Extract the (X, Y) coordinate from the center of the cell holding the provided text.  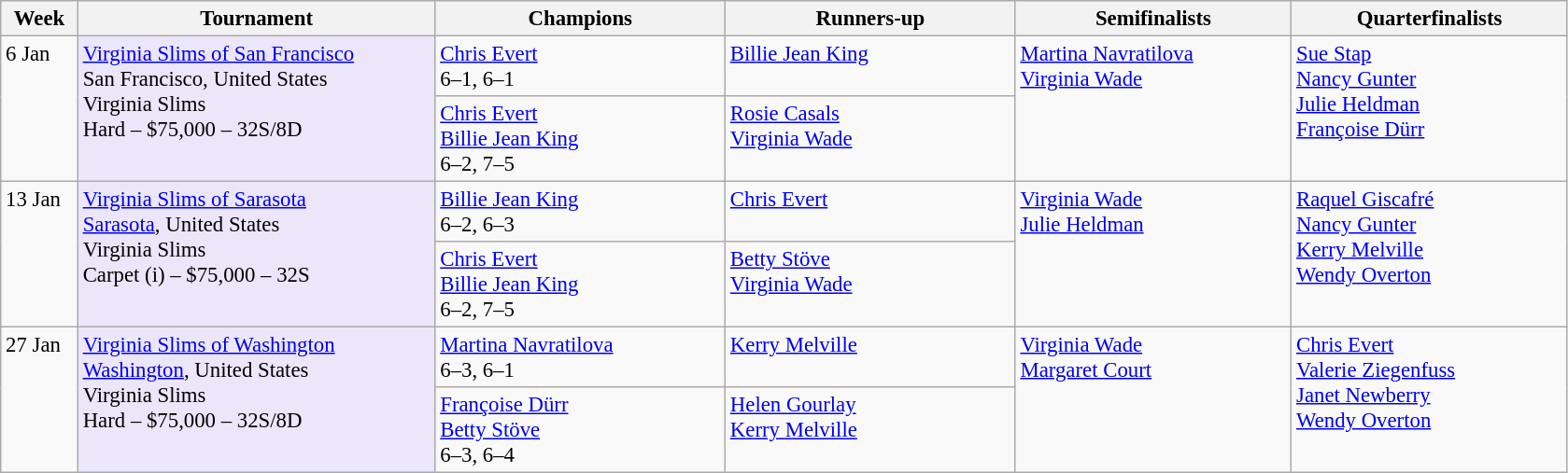
6 Jan (39, 109)
Martina Navratilova6–3, 6–1 (581, 358)
27 Jan (39, 400)
Tournament (256, 19)
Martina Navratilova Virginia Wade (1153, 109)
Chris Evert6–1, 6–1 (581, 67)
Chris Evert (870, 213)
Virginia Wade Julie Heldman (1153, 255)
Runners-up (870, 19)
Billie Jean King6–2, 6–3 (581, 213)
Virginia Slims of Sarasota Sarasota, United StatesVirginia SlimsCarpet (i) – $75,000 – 32S (256, 255)
Quarterfinalists (1430, 19)
Champions (581, 19)
Raquel Giscafré Nancy Gunter Kerry Melville Wendy Overton (1430, 255)
Virginia Wade Margaret Court (1153, 400)
Billie Jean King (870, 67)
Week (39, 19)
Sue Stap Nancy Gunter Julie Heldman Françoise Dürr (1430, 109)
Chris Evert Valerie Ziegenfuss Janet Newberry Wendy Overton (1430, 400)
Kerry Melville (870, 358)
13 Jan (39, 255)
Virginia Slims of Washington Washington, United StatesVirginia SlimsHard – $75,000 – 32S/8D (256, 400)
Rosie Casals Virginia Wade (870, 139)
Virginia Slims of San Francisco San Francisco, United StatesVirginia SlimsHard – $75,000 – 32S/8D (256, 109)
Semifinalists (1153, 19)
Betty Stöve Virginia Wade (870, 285)
